Provide the [x, y] coordinate of the cell's center where the given text is located.  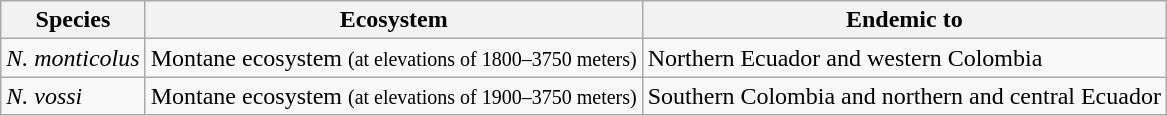
N. vossi [73, 96]
Montane ecosystem (at elevations of 1800–3750 meters) [394, 58]
Montane ecosystem (at elevations of 1900–3750 meters) [394, 96]
Species [73, 20]
Southern Colombia and northern and central Ecuador [904, 96]
Endemic to [904, 20]
Northern Ecuador and western Colombia [904, 58]
Ecosystem [394, 20]
N. monticolus [73, 58]
